Search for the cell housing the specified text and yield its [X, Y] center coordinate. 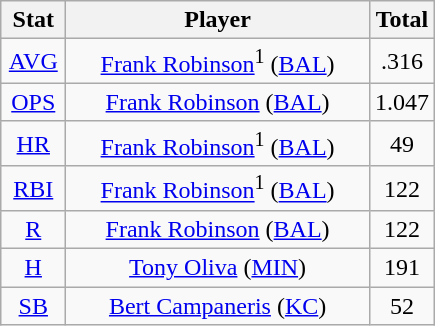
Stat [34, 20]
AVG [34, 62]
1.047 [402, 102]
R [34, 230]
OPS [34, 102]
RBI [34, 188]
SB [34, 306]
Total [402, 20]
Player [218, 20]
HR [34, 144]
49 [402, 144]
.316 [402, 62]
Tony Oliva (MIN) [218, 268]
52 [402, 306]
Bert Campaneris (KC) [218, 306]
H [34, 268]
191 [402, 268]
